Provide the (x, y) coordinate of the cell's center where the given text is located.  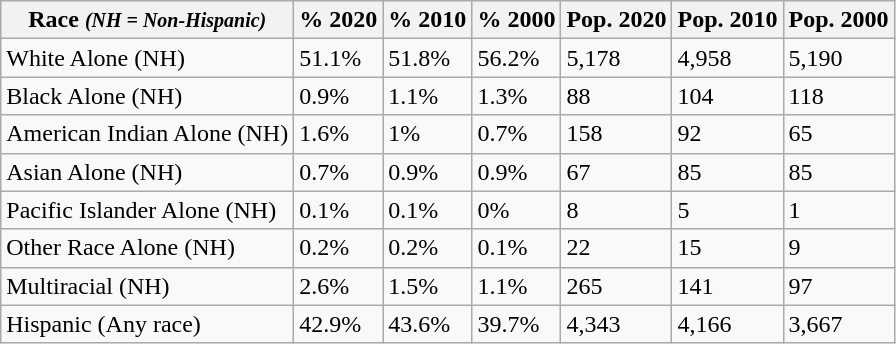
118 (838, 96)
3,667 (838, 324)
% 2000 (516, 20)
51.8% (428, 58)
5,178 (616, 58)
% 2010 (428, 20)
Multiracial (NH) (148, 286)
Race (NH = Non-Hispanic) (148, 20)
1% (428, 134)
Pop. 2010 (728, 20)
88 (616, 96)
104 (728, 96)
8 (616, 210)
42.9% (338, 324)
15 (728, 248)
Hispanic (Any race) (148, 324)
22 (616, 248)
97 (838, 286)
43.6% (428, 324)
1.5% (428, 286)
158 (616, 134)
4,958 (728, 58)
4,343 (616, 324)
39.7% (516, 324)
1.6% (338, 134)
92 (728, 134)
2.6% (338, 286)
1.3% (516, 96)
56.2% (516, 58)
1 (838, 210)
0% (516, 210)
141 (728, 286)
51.1% (338, 58)
4,166 (728, 324)
American Indian Alone (NH) (148, 134)
Black Alone (NH) (148, 96)
Other Race Alone (NH) (148, 248)
9 (838, 248)
% 2020 (338, 20)
5,190 (838, 58)
5 (728, 210)
White Alone (NH) (148, 58)
Asian Alone (NH) (148, 172)
65 (838, 134)
Pop. 2000 (838, 20)
67 (616, 172)
Pacific Islander Alone (NH) (148, 210)
265 (616, 286)
Pop. 2020 (616, 20)
